Determine the (X, Y) coordinate at the center of the cell enclosing the given text.  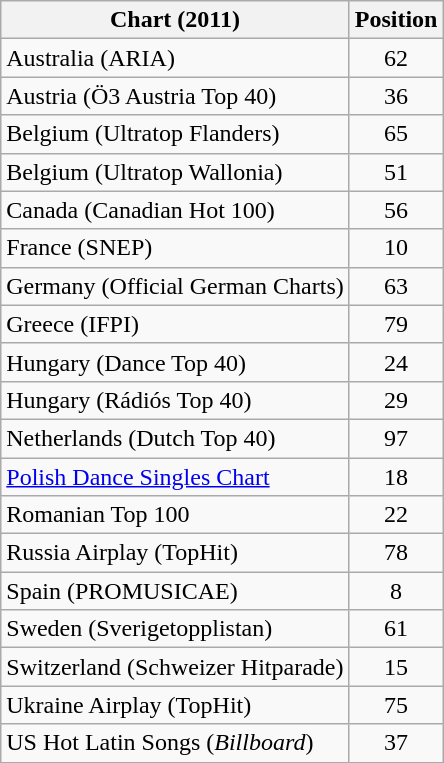
France (SNEP) (175, 248)
37 (396, 743)
Polish Dance Singles Chart (175, 477)
Netherlands (Dutch Top 40) (175, 438)
Hungary (Dance Top 40) (175, 362)
65 (396, 134)
15 (396, 667)
29 (396, 400)
56 (396, 210)
Australia (ARIA) (175, 58)
97 (396, 438)
61 (396, 629)
Belgium (Ultratop Flanders) (175, 134)
Position (396, 20)
Belgium (Ultratop Wallonia) (175, 172)
Spain (PROMUSICAE) (175, 591)
Switzerland (Schweizer Hitparade) (175, 667)
Greece (IFPI) (175, 324)
36 (396, 96)
63 (396, 286)
10 (396, 248)
Russia Airplay (TopHit) (175, 553)
18 (396, 477)
Romanian Top 100 (175, 515)
8 (396, 591)
Austria (Ö3 Austria Top 40) (175, 96)
Ukraine Airplay (TopHit) (175, 705)
Germany (Official German Charts) (175, 286)
Hungary (Rádiós Top 40) (175, 400)
78 (396, 553)
79 (396, 324)
Sweden (Sverigetopplistan) (175, 629)
22 (396, 515)
51 (396, 172)
24 (396, 362)
62 (396, 58)
Canada (Canadian Hot 100) (175, 210)
US Hot Latin Songs (Billboard) (175, 743)
Chart (2011) (175, 20)
75 (396, 705)
